Find where the given text appears and provide that cell's center as [x, y] coordinate. 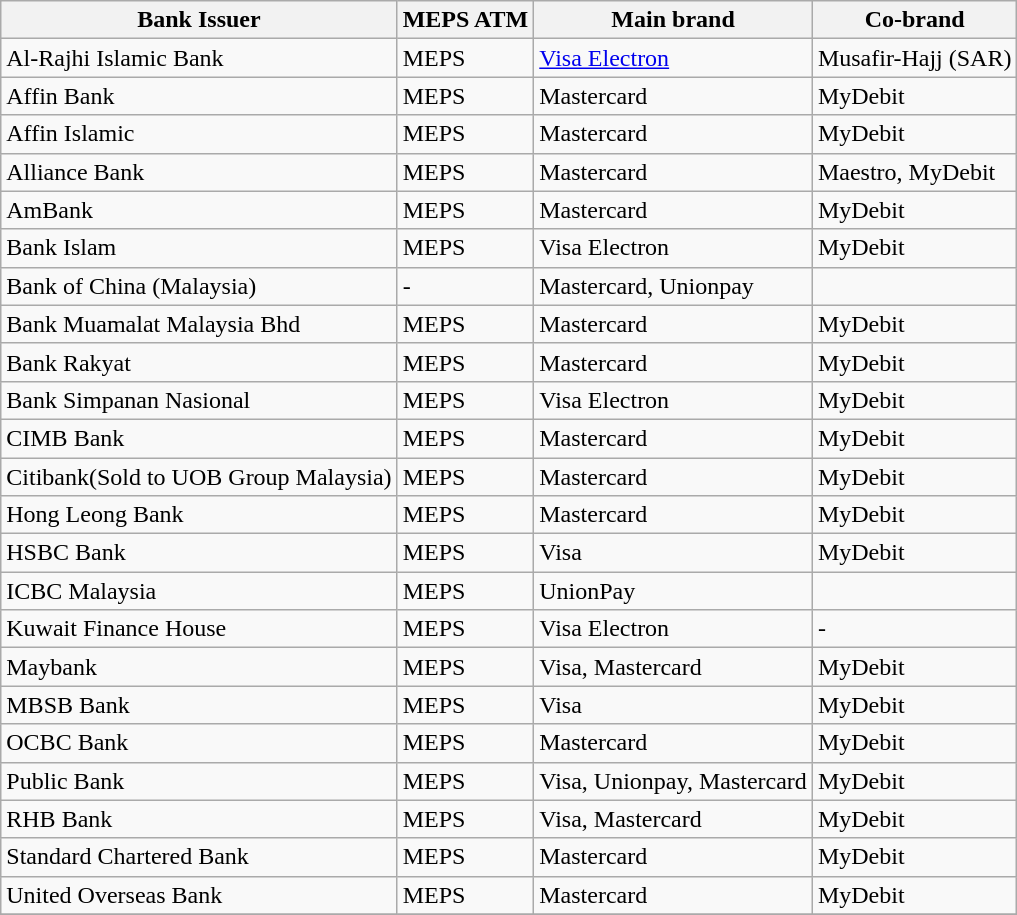
Standard Chartered Bank [199, 857]
Public Bank [199, 781]
MEPS ATM [466, 20]
Kuwait Finance House [199, 629]
Affin Islamic [199, 134]
Bank Islam [199, 248]
Maybank [199, 667]
CIMB Bank [199, 438]
Hong Leong Bank [199, 515]
Bank Simpanan Nasional [199, 400]
Bank Muamalat Malaysia Bhd [199, 324]
Main brand [674, 20]
Mastercard, Unionpay [674, 286]
Bank of China (Malaysia) [199, 286]
Bank Issuer [199, 20]
Musafir-Hajj (SAR) [914, 58]
MBSB Bank [199, 705]
Co-brand [914, 20]
RHB Bank [199, 819]
HSBC Bank [199, 553]
UnionPay [674, 591]
Bank Rakyat [199, 362]
ICBC Malaysia [199, 591]
Visa, Unionpay, Mastercard [674, 781]
AmBank [199, 210]
Maestro, MyDebit [914, 172]
Affin Bank [199, 96]
United Overseas Bank [199, 895]
OCBC Bank [199, 743]
Al-Rajhi Islamic Bank [199, 58]
Citibank(Sold to UOB Group Malaysia) [199, 477]
Alliance Bank [199, 172]
